Pinpoint the cell where the given text exists, returning its [X, Y] midpoint coordinate. 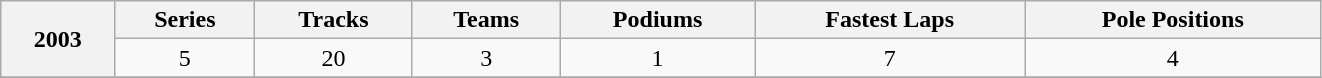
Teams [486, 20]
5 [185, 58]
2003 [58, 39]
Tracks [334, 20]
4 [1173, 58]
Fastest Laps [890, 20]
3 [486, 58]
Pole Positions [1173, 20]
Series [185, 20]
7 [890, 58]
1 [657, 58]
20 [334, 58]
Podiums [657, 20]
